Provide the (x, y) coordinate of the cell's center where the given text is located.  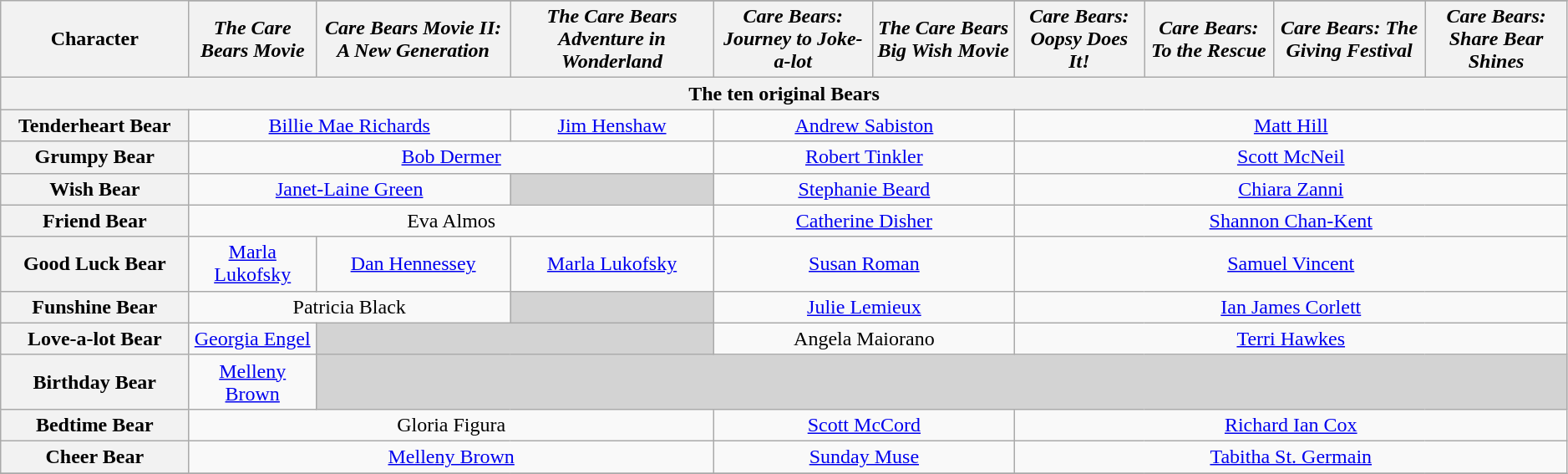
Care Bears: The Giving Festival (1349, 39)
Angela Maiorano (865, 339)
Richard Ian Cox (1291, 425)
Georgia Engel (252, 339)
Care Bears: Share Bear Shines (1496, 39)
Birthday Bear (95, 381)
Julie Lemieux (865, 307)
Character (95, 39)
Terri Hawkes (1291, 339)
Gloria Figura (451, 425)
Grumpy Bear (95, 157)
Chiara Zanni (1291, 189)
Tenderheart Bear (95, 125)
Funshine Bear (95, 307)
Bob Dermer (451, 157)
Care Bears Movie II: A New Generation (414, 39)
Eva Almos (451, 221)
Care Bears: To the Rescue (1210, 39)
Matt Hill (1291, 125)
Good Luck Bear (95, 264)
Love-a-lot Bear (95, 339)
Scott McNeil (1291, 157)
Susan Roman (865, 264)
Shannon Chan-Kent (1291, 221)
Andrew Sabiston (865, 125)
Scott McCord (865, 425)
Samuel Vincent (1291, 264)
Robert Tinkler (865, 157)
Sunday Muse (865, 456)
Stephanie Beard (865, 189)
The Care Bears Adventure in Wonderland (612, 39)
Care Bears: Journey to Joke-a-lot (794, 39)
Catherine Disher (865, 221)
Janet-Laine Green (349, 189)
The ten original Bears (784, 94)
Friend Bear (95, 221)
Billie Mae Richards (349, 125)
Patricia Black (349, 307)
Dan Hennessey (414, 264)
The Care Bears Big Wish Movie (943, 39)
Ian James Corlett (1291, 307)
Wish Bear (95, 189)
Care Bears: Oopsy Does It! (1079, 39)
Bedtime Bear (95, 425)
Jim Henshaw (612, 125)
Tabitha St. Germain (1291, 456)
The Care Bears Movie (252, 39)
Cheer Bear (95, 456)
